Locate the cell with the specified text and output its (X, Y) center coordinate. 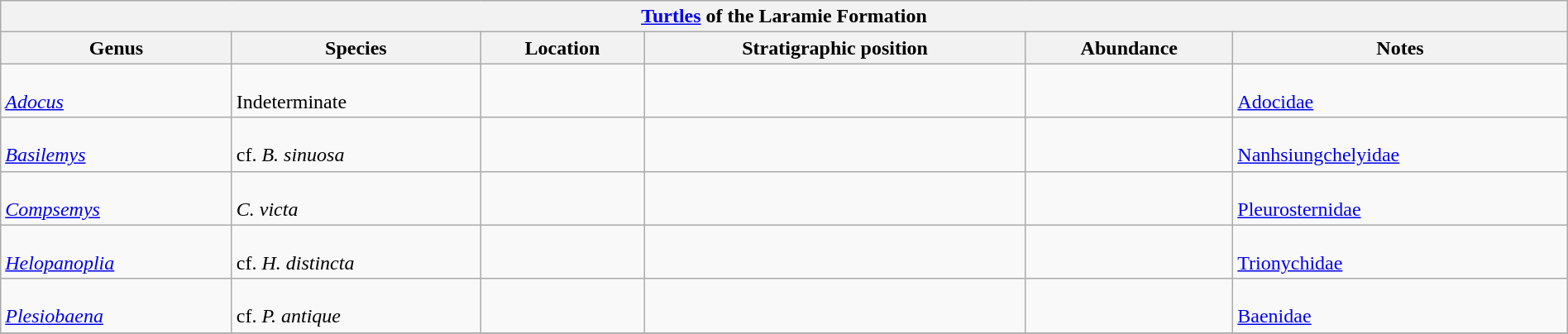
Adocus (116, 91)
Nanhsiungchelyidae (1400, 144)
Trionychidae (1400, 251)
Adocidae (1400, 91)
C. victa (356, 198)
Abundance (1130, 48)
Basilemys (116, 144)
Genus (116, 48)
Stratigraphic position (835, 48)
Turtles of the Laramie Formation (784, 17)
cf. H. distincta (356, 251)
Indeterminate (356, 91)
cf. B. sinuosa (356, 144)
Species (356, 48)
Plesiobaena (116, 306)
Pleurosternidae (1400, 198)
Baenidae (1400, 306)
Location (562, 48)
Helopanoplia (116, 251)
Notes (1400, 48)
cf. P. antique (356, 306)
Compsemys (116, 198)
